Output the (X, Y) coordinate of the center of the cell containing the given text.  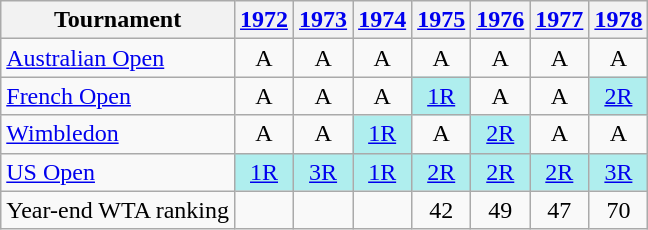
French Open (118, 96)
Tournament (118, 20)
US Open (118, 172)
1974 (382, 20)
Year-end WTA ranking (118, 210)
1972 (264, 20)
49 (500, 210)
1977 (560, 20)
1978 (618, 20)
Australian Open (118, 58)
1976 (500, 20)
Wimbledon (118, 134)
70 (618, 210)
47 (560, 210)
1975 (442, 20)
42 (442, 210)
1973 (324, 20)
